Detect which cell encompasses the target text, then output its [X, Y] center coordinate. 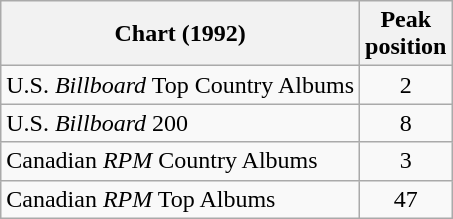
Peakposition [406, 34]
2 [406, 85]
U.S. Billboard Top Country Albums [180, 85]
3 [406, 161]
U.S. Billboard 200 [180, 123]
Canadian RPM Top Albums [180, 199]
8 [406, 123]
Canadian RPM Country Albums [180, 161]
47 [406, 199]
Chart (1992) [180, 34]
